Return (x, y) of the center of cell containing provided text 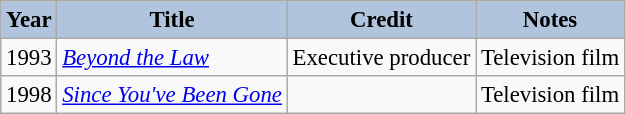
Title (172, 20)
Notes (550, 20)
Year (29, 20)
Executive producer (381, 58)
Credit (381, 20)
Since You've Been Gone (172, 95)
Beyond the Law (172, 58)
1998 (29, 95)
1993 (29, 58)
